Search for the cell housing the specified text and yield its [X, Y] center coordinate. 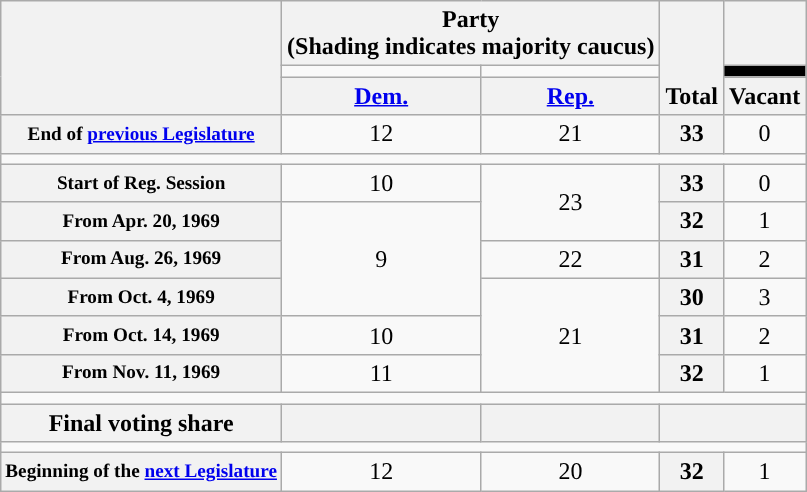
Rep. [570, 96]
22 [570, 259]
Total [692, 58]
From Aug. 26, 1969 [142, 259]
Dem. [382, 96]
Beginning of the next Legislature [142, 472]
11 [382, 373]
Vacant [764, 96]
From Nov. 11, 1969 [142, 373]
From Apr. 20, 1969 [142, 221]
Start of Reg. Session [142, 183]
30 [692, 297]
Final voting share [142, 423]
3 [764, 297]
9 [382, 259]
End of previous Legislature [142, 134]
Party (Shading indicates majority caucus) [471, 34]
From Oct. 14, 1969 [142, 335]
From Oct. 4, 1969 [142, 297]
23 [570, 202]
20 [570, 472]
